Extract the (x, y) coordinate from the center of the cell holding the provided text.  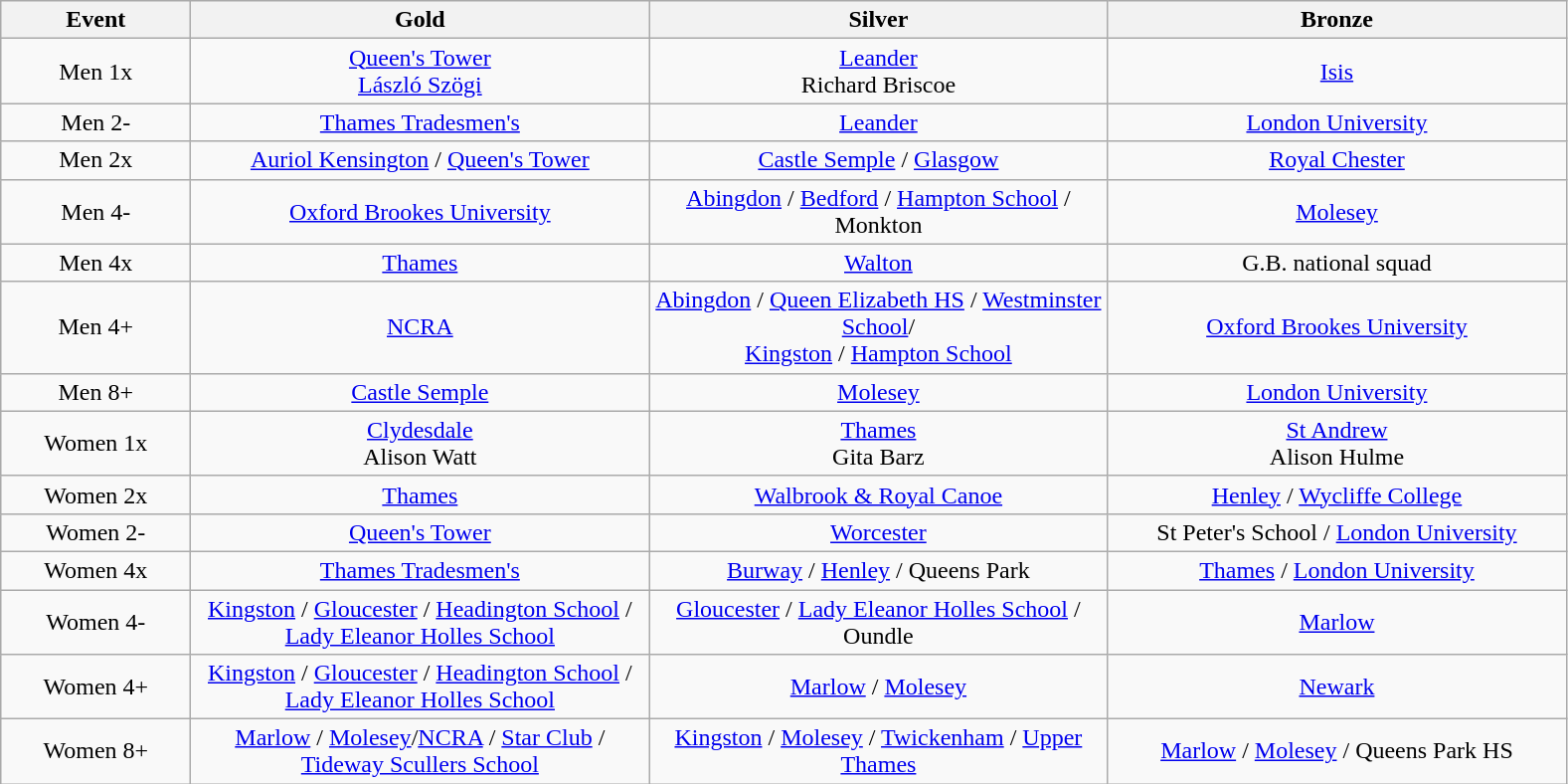
LeanderRichard Briscoe (879, 72)
Auriol Kensington / Queen's Tower (420, 160)
Gloucester / Lady Eleanor Holles School / Oundle (879, 621)
NCRA (420, 327)
Kingston / Molesey / Twickenham / Upper Thames (879, 752)
Castle Semple / Glasgow (879, 160)
Queen's Tower (420, 532)
Castle Semple (420, 392)
St Andrew Alison Hulme (1336, 444)
Men 1x (95, 72)
Marlow / Molesey/NCRA / Star Club / Tideway Scullers School (420, 752)
Men 4+ (95, 327)
Women 2x (95, 494)
Abingdon / Bedford / Hampton School / Monkton (879, 211)
Men 4x (95, 263)
Newark (1336, 686)
Women 2- (95, 532)
Marlow / Molesey (879, 686)
Men 4- (95, 211)
Marlow / Molesey / Queens Park HS (1336, 752)
Men 8+ (95, 392)
Women 8+ (95, 752)
Walbrook & Royal Canoe (879, 494)
Leander (879, 122)
Bronze (1336, 20)
Women 4+ (95, 686)
Royal Chester (1336, 160)
Event (95, 20)
Isis (1336, 72)
ClydesdaleAlison Watt (420, 444)
Marlow (1336, 621)
Men 2x (95, 160)
G.B. national squad (1336, 263)
Walton (879, 263)
Henley / Wycliffe College (1336, 494)
Thames / London University (1336, 570)
Abingdon / Queen Elizabeth HS / Westminster School/Kingston / Hampton School (879, 327)
Men 2- (95, 122)
St Peter's School / London University (1336, 532)
Silver (879, 20)
Worcester (879, 532)
Women 4x (95, 570)
Gold (420, 20)
Women 1x (95, 444)
Burway / Henley / Queens Park (879, 570)
Women 4- (95, 621)
Queen's TowerLászló Szögi (420, 72)
ThamesGita Barz (879, 444)
